Capture the cell that displays the provided text and extract its [X, Y] central coordinate. 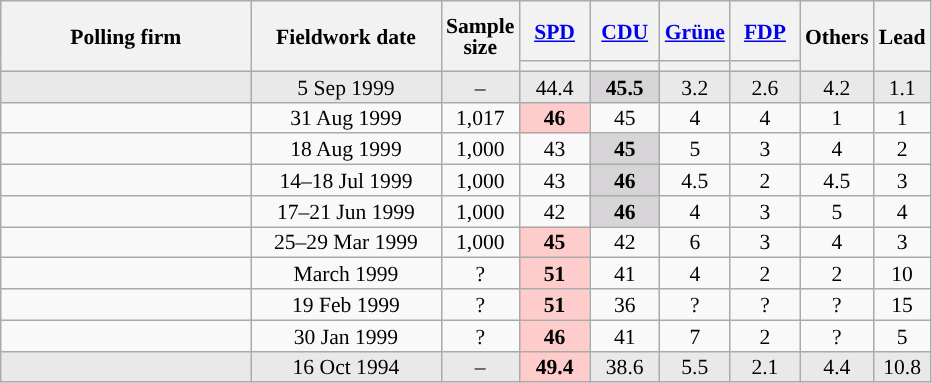
4.4 [837, 366]
Lead [902, 36]
Samplesize [480, 36]
25–29 Mar 1999 [346, 242]
Fieldwork date [346, 36]
18 Aug 1999 [346, 150]
4.2 [837, 86]
3.2 [695, 86]
30 Jan 1999 [346, 336]
7 [695, 336]
Polling firm [126, 36]
1,017 [480, 118]
Others [837, 36]
SPD [554, 31]
10.8 [902, 366]
5.5 [695, 366]
Grüne [695, 31]
2.1 [765, 366]
19 Feb 1999 [346, 304]
44.4 [554, 86]
FDP [765, 31]
45.5 [625, 86]
38.6 [625, 366]
2.6 [765, 86]
31 Aug 1999 [346, 118]
49.4 [554, 366]
15 [902, 304]
5 Sep 1999 [346, 86]
36 [625, 304]
17–21 Jun 1999 [346, 212]
CDU [625, 31]
March 1999 [346, 274]
14–18 Jul 1999 [346, 180]
1.1 [902, 86]
6 [695, 242]
10 [902, 274]
16 Oct 1994 [346, 366]
